Output the (X, Y) coordinate of the center of the cell containing the given text.  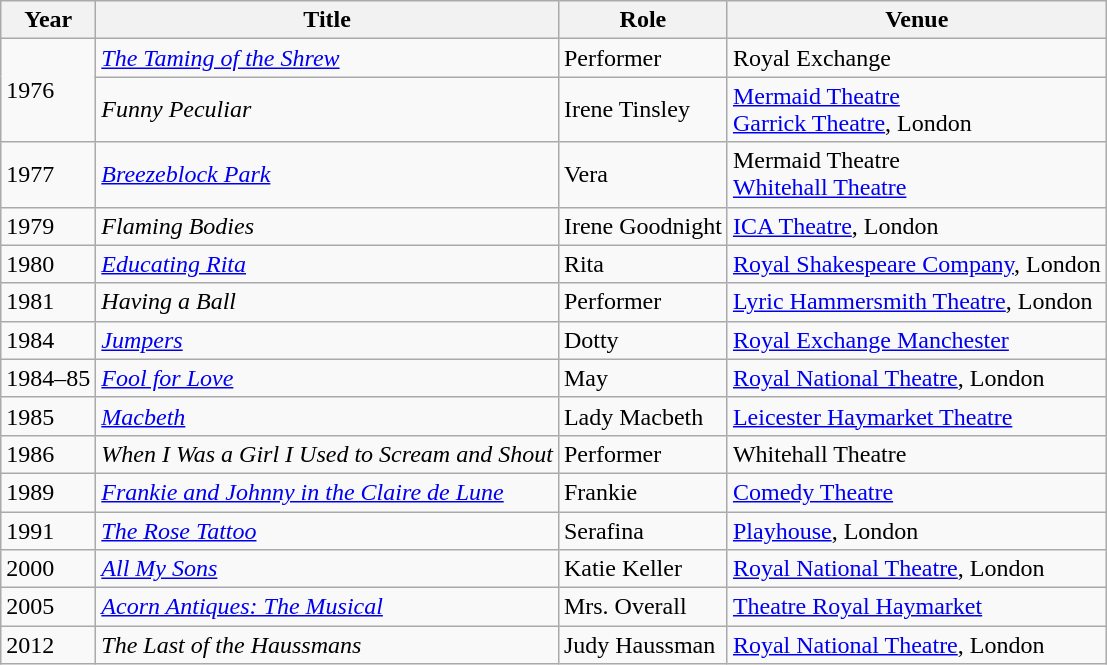
Leicester Haymarket Theatre (916, 416)
2012 (48, 645)
2005 (48, 607)
Vera (642, 174)
Playhouse, London (916, 531)
1991 (48, 531)
1979 (48, 226)
Judy Haussman (642, 645)
Whitehall Theatre (916, 454)
Acorn Antiques: The Musical (328, 607)
Katie Keller (642, 569)
All My Sons (328, 569)
Frankie and Johnny in the Claire de Lune (328, 492)
1977 (48, 174)
Lyric Hammersmith Theatre, London (916, 302)
Irene Tinsley (642, 110)
1989 (48, 492)
Macbeth (328, 416)
1985 (48, 416)
The Rose Tattoo (328, 531)
Theatre Royal Haymarket (916, 607)
Lady Macbeth (642, 416)
Mermaid Theatre Whitehall Theatre (916, 174)
The Last of the Haussmans (328, 645)
ICA Theatre, London (916, 226)
1984 (48, 340)
1981 (48, 302)
Royal Shakespeare Company, London (916, 264)
1980 (48, 264)
1984–85 (48, 378)
Role (642, 20)
1976 (48, 90)
The Taming of the Shrew (328, 58)
Comedy Theatre (916, 492)
Serafina (642, 531)
Mermaid Theatre Garrick Theatre, London (916, 110)
Venue (916, 20)
Dotty (642, 340)
2000 (48, 569)
Irene Goodnight (642, 226)
Royal Exchange Manchester (916, 340)
Rita (642, 264)
Fool for Love (328, 378)
Jumpers (328, 340)
May (642, 378)
Educating Rita (328, 264)
Funny Peculiar (328, 110)
Year (48, 20)
1986 (48, 454)
When I Was a Girl I Used to Scream and Shout (328, 454)
Breezeblock Park (328, 174)
Title (328, 20)
Mrs. Overall (642, 607)
Flaming Bodies (328, 226)
Royal Exchange (916, 58)
Having a Ball (328, 302)
Frankie (642, 492)
